For the text-containing cell, return its midpoint in (x, y) coordinate format. 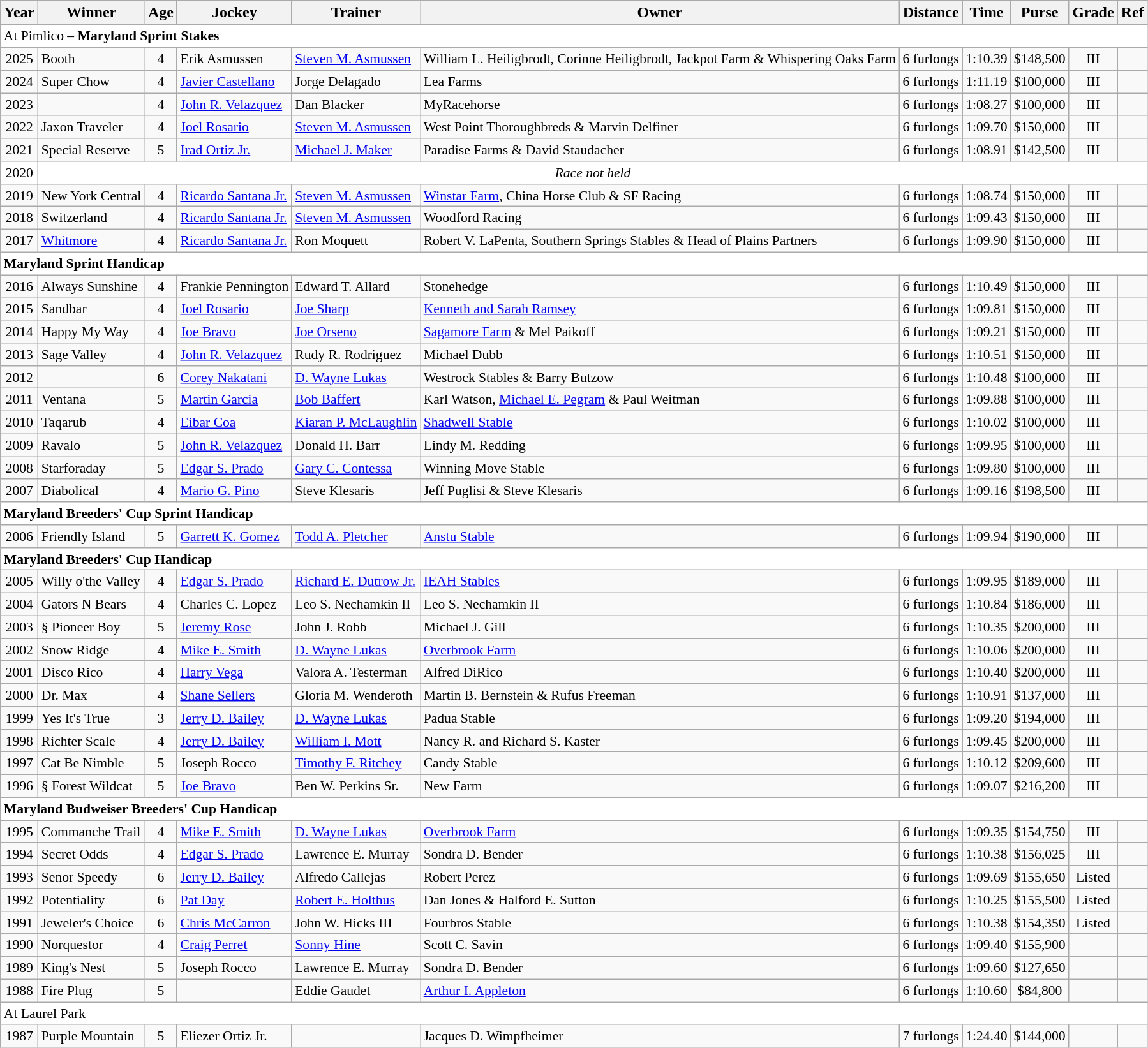
1:24.40 (987, 1036)
1:10.51 (987, 355)
Winner (92, 13)
Dan Jones & Halford E. Sutton (660, 900)
Sandbar (92, 309)
Jeremy Rose (234, 627)
MyRacehorse (660, 105)
Edward T. Allard (356, 286)
William I. Mott (356, 741)
2025 (19, 59)
Kiaran P. McLaughlin (356, 422)
2008 (19, 468)
Eibar Coa (234, 422)
Michael J. Maker (356, 150)
1997 (19, 764)
Bob Baffert (356, 400)
Harry Vega (234, 672)
Purse (1040, 13)
2024 (19, 82)
Martin Garcia (234, 400)
Maryland Breeders' Cup Handicap (574, 559)
Dan Blacker (356, 105)
Anstu Stable (660, 536)
Time (987, 13)
Westrock Stables & Barry Butzow (660, 377)
1:08.74 (987, 195)
1:10.35 (987, 627)
§ Pioneer Boy (92, 627)
2011 (19, 400)
1:10.49 (987, 286)
2006 (19, 536)
Nancy R. and Richard S. Kaster (660, 741)
1:09.43 (987, 218)
2012 (19, 377)
1:09.90 (987, 240)
New Farm (660, 786)
Sage Valley (92, 355)
1993 (19, 877)
1:10.06 (987, 650)
2021 (19, 150)
Rudy R. Rodriguez (356, 355)
Distance (930, 13)
Scott C. Savin (660, 945)
1995 (19, 832)
Robert E. Holthus (356, 900)
1:09.81 (987, 309)
1998 (19, 741)
1:09.07 (987, 786)
1:09.21 (987, 332)
Woodford Racing (660, 218)
Maryland Budweiser Breeders' Cup Handicap (574, 809)
Jaxon Traveler (92, 127)
2000 (19, 695)
Ben W. Perkins Sr. (356, 786)
Padua Stable (660, 718)
Diabolical (92, 491)
Craig Perret (234, 945)
Paradise Farms & David Staudacher (660, 150)
Kenneth and Sarah Ramsey (660, 309)
1:10.40 (987, 672)
Winning Move Stable (660, 468)
1994 (19, 854)
1989 (19, 968)
Sonny Hine (356, 945)
At Laurel Park (574, 1014)
Fire Plug (92, 991)
1:11.19 (987, 82)
2007 (19, 491)
Valora A. Testerman (356, 672)
Garrett K. Gomez (234, 536)
1:08.27 (987, 105)
Booth (92, 59)
1:10.91 (987, 695)
$216,200 (1040, 786)
1:09.16 (987, 491)
1987 (19, 1036)
Always Sunshine (92, 286)
Eddie Gaudet (356, 991)
Fourbros Stable (660, 922)
1996 (19, 786)
Jacques D. Wimpfheimer (660, 1036)
$144,000 (1040, 1036)
Javier Castellano (234, 82)
Year (19, 13)
Ravalo (92, 445)
$198,500 (1040, 491)
Jorge Delagado (356, 82)
Starforaday (92, 468)
Lea Farms (660, 82)
Sagamore Farm & Mel Paikoff (660, 332)
Martin B. Bernstein & Rufus Freeman (660, 695)
Joe Sharp (356, 309)
Donald H. Barr (356, 445)
1:09.45 (987, 741)
Purple Mountain (92, 1036)
Joe Orseno (356, 332)
1990 (19, 945)
2023 (19, 105)
Norquestor (92, 945)
Trainer (356, 13)
Taqarub (92, 422)
1:09.80 (987, 468)
1:10.25 (987, 900)
1:09.70 (987, 127)
3 (161, 718)
Grade (1093, 13)
Mario G. Pino (234, 491)
William L. Heiligbrodt, Corinne Heiligbrodt, Jackpot Farm & Whispering Oaks Farm (660, 59)
Gary C. Contessa (356, 468)
Commanche Trail (92, 832)
Special Reserve (92, 150)
1:10.02 (987, 422)
Timothy F. Ritchey (356, 764)
1:09.69 (987, 877)
1:10.48 (987, 377)
1991 (19, 922)
Yes It's True (92, 718)
1988 (19, 991)
Gloria M. Wenderoth (356, 695)
1:10.84 (987, 604)
2003 (19, 627)
Richard E. Dutrow Jr. (356, 582)
$155,900 (1040, 945)
2013 (19, 355)
West Point Thoroughbreds & Marvin Delfiner (660, 127)
1992 (19, 900)
Corey Nakatani (234, 377)
Maryland Sprint Handicap (574, 263)
2001 (19, 672)
$209,600 (1040, 764)
At Pimlico – Maryland Sprint Stakes (574, 36)
2018 (19, 218)
$137,000 (1040, 695)
§ Forest Wildcat (92, 786)
Alfred DiRico (660, 672)
Cat Be Nimble (92, 764)
Jeff Puglisi & Steve Klesaris (660, 491)
Potentiality (92, 900)
Karl Watson, Michael E. Pegram & Paul Weitman (660, 400)
1:09.94 (987, 536)
2015 (19, 309)
$154,750 (1040, 832)
Ventana (92, 400)
Happy My Way (92, 332)
New York Central (92, 195)
1:10.60 (987, 991)
$189,000 (1040, 582)
Candy Stable (660, 764)
1:10.12 (987, 764)
Steve Klesaris (356, 491)
Alfredo Callejas (356, 877)
1:09.35 (987, 832)
Shane Sellers (234, 695)
2004 (19, 604)
Jockey (234, 13)
1:10.39 (987, 59)
Gators N Bears (92, 604)
7 furlongs (930, 1036)
2016 (19, 286)
$155,500 (1040, 900)
Richter Scale (92, 741)
Michael J. Gill (660, 627)
Willy o'the Valley (92, 582)
Disco Rico (92, 672)
Michael Dubb (660, 355)
John J. Robb (356, 627)
1:09.88 (987, 400)
2002 (19, 650)
Snow Ridge (92, 650)
Race not held (593, 173)
Friendly Island (92, 536)
Senor Speedy (92, 877)
Erik Asmussen (234, 59)
Stonehedge (660, 286)
2009 (19, 445)
Ref (1132, 13)
Whitmore (92, 240)
Age (161, 13)
$190,000 (1040, 536)
Frankie Pennington (234, 286)
2010 (19, 422)
Jeweler's Choice (92, 922)
2020 (19, 173)
Super Chow (92, 82)
Irad Ortiz Jr. (234, 150)
Maryland Breeders' Cup Sprint Handicap (574, 513)
Arthur I. Appleton (660, 991)
King's Nest (92, 968)
Owner (660, 13)
1:09.60 (987, 968)
Chris McCarron (234, 922)
$127,650 (1040, 968)
John W. Hicks III (356, 922)
$156,025 (1040, 854)
1:09.20 (987, 718)
Winstar Farm, China Horse Club & SF Racing (660, 195)
Dr. Max (92, 695)
1:09.40 (987, 945)
$154,350 (1040, 922)
$142,500 (1040, 150)
Todd A. Pletcher (356, 536)
IEAH Stables (660, 582)
Secret Odds (92, 854)
2017 (19, 240)
$148,500 (1040, 59)
1:08.91 (987, 150)
2005 (19, 582)
Pat Day (234, 900)
$194,000 (1040, 718)
Lindy M. Redding (660, 445)
$84,800 (1040, 991)
2019 (19, 195)
$155,650 (1040, 877)
Robert V. LaPenta, Southern Springs Stables & Head of Plains Partners (660, 240)
Switzerland (92, 218)
2022 (19, 127)
1999 (19, 718)
Eliezer Ortiz Jr. (234, 1036)
Ron Moquett (356, 240)
Robert Perez (660, 877)
Charles C. Lopez (234, 604)
$186,000 (1040, 604)
Shadwell Stable (660, 422)
2014 (19, 332)
